Locate the cell with the specified text and output its (x, y) center coordinate. 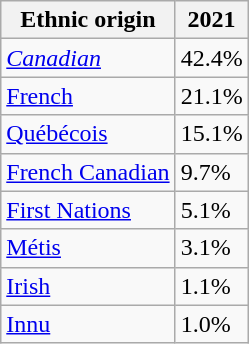
2021 (212, 20)
1.0% (212, 324)
Canadian (88, 58)
First Nations (88, 210)
Québécois (88, 134)
Irish (88, 286)
21.1% (212, 96)
Métis (88, 248)
Innu (88, 324)
French Canadian (88, 172)
9.7% (212, 172)
French (88, 96)
42.4% (212, 58)
Ethnic origin (88, 20)
5.1% (212, 210)
1.1% (212, 286)
3.1% (212, 248)
15.1% (212, 134)
